Pinpoint the cell where the given text exists, returning its (X, Y) midpoint coordinate. 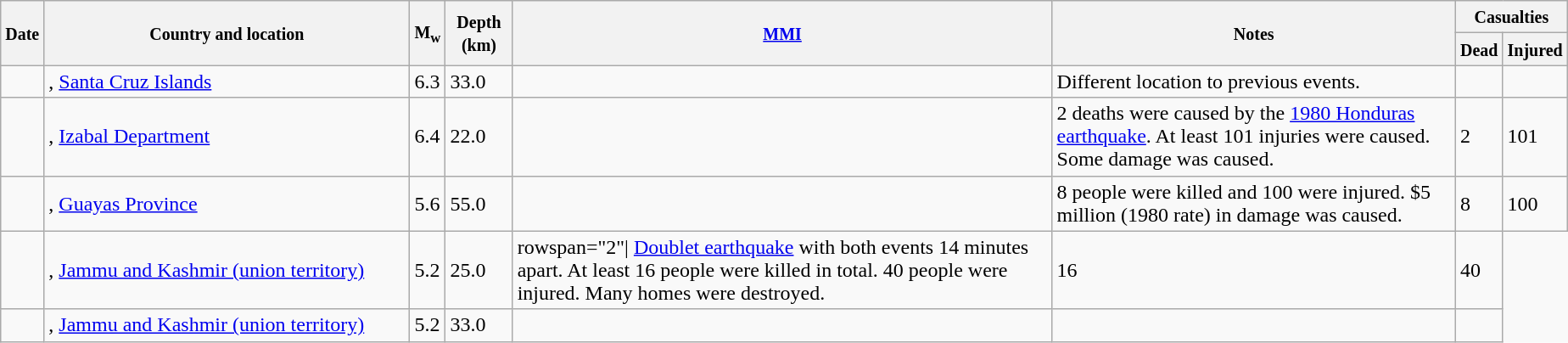
Casualties (1511, 17)
22.0 (479, 137)
16 (1254, 270)
25.0 (479, 270)
, Santa Cruz Islands (227, 82)
8 (1479, 204)
Injured (1535, 49)
Dead (1479, 49)
Date (22, 33)
6.4 (428, 137)
8 people were killed and 100 were injured. $5 million (1980 rate) in damage was caused. (1254, 204)
Depth (km) (479, 33)
MMI (782, 33)
40 (1479, 270)
2 deaths were caused by the 1980 Honduras earthquake. At least 101 injuries were caused. Some damage was caused. (1254, 137)
Different location to previous events. (1254, 82)
5.6 (428, 204)
Country and location (227, 33)
Mw (428, 33)
, Izabal Department (227, 137)
6.3 (428, 82)
55.0 (479, 204)
2 (1479, 137)
, Guayas Province (227, 204)
Notes (1254, 33)
101 (1535, 137)
100 (1535, 204)
